Return the [x, y] coordinate for the center point of the cell that contains the specified text.  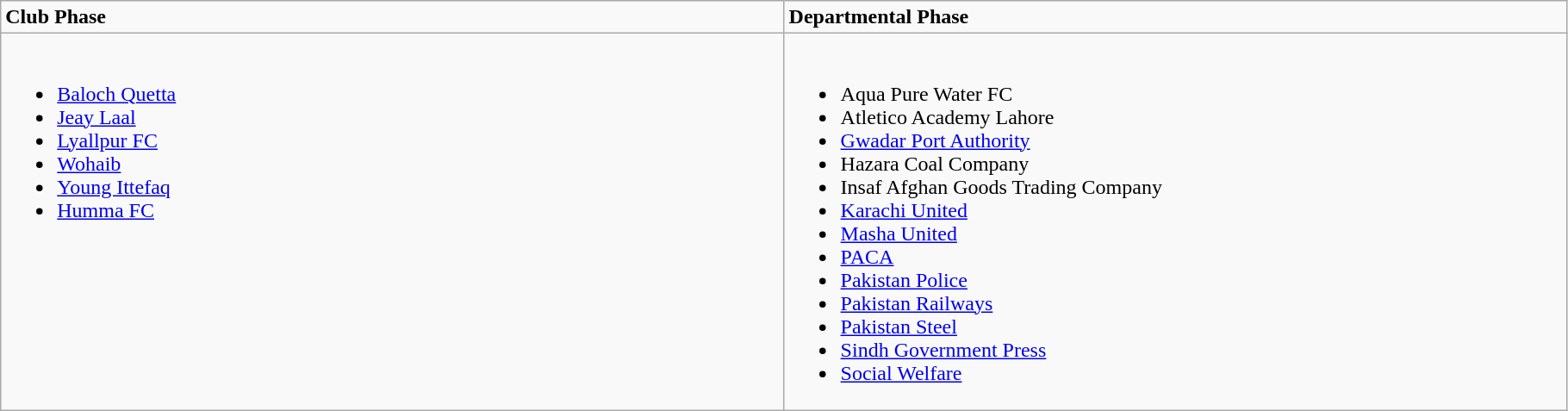
Baloch QuettaJeay LaalLyallpur FCWohaibYoung IttefaqHumma FC [393, 222]
Club Phase [393, 17]
Departmental Phase [1175, 17]
